Find where the given text appears and provide that cell's center as (X, Y) coordinate. 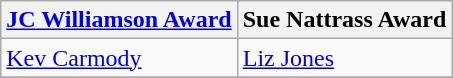
JC Williamson Award (119, 20)
Sue Nattrass Award (344, 20)
Kev Carmody (119, 58)
Liz Jones (344, 58)
